Return the [X, Y] coordinate for the center point of the cell that contains the specified text.  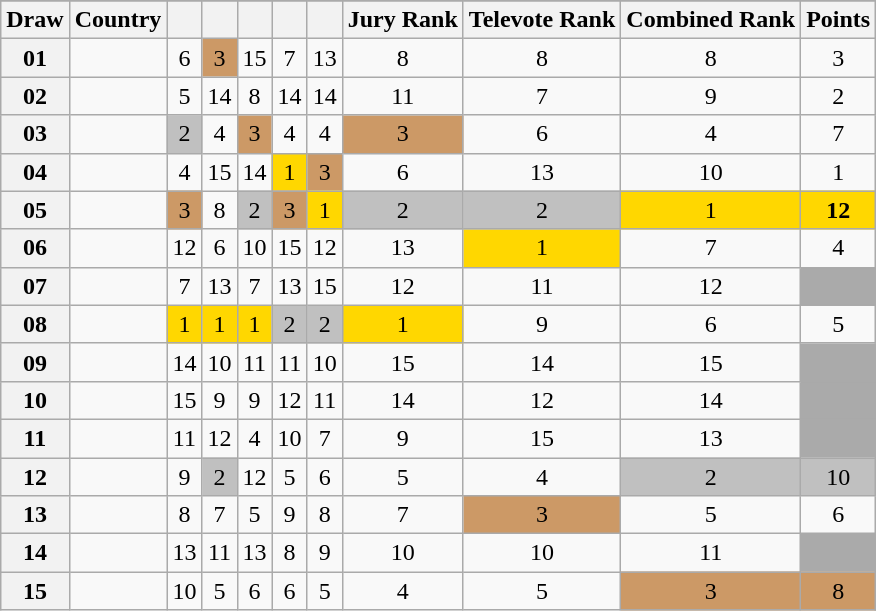
Country [118, 20]
09 [35, 362]
Televote Rank [542, 20]
04 [35, 172]
Combined Rank [711, 20]
07 [35, 286]
05 [35, 210]
Draw [35, 20]
Jury Rank [402, 20]
08 [35, 324]
02 [35, 96]
01 [35, 58]
06 [35, 248]
03 [35, 134]
Points [838, 20]
